Identify which cell holds the provided text, then report its (x, y) central coordinate. 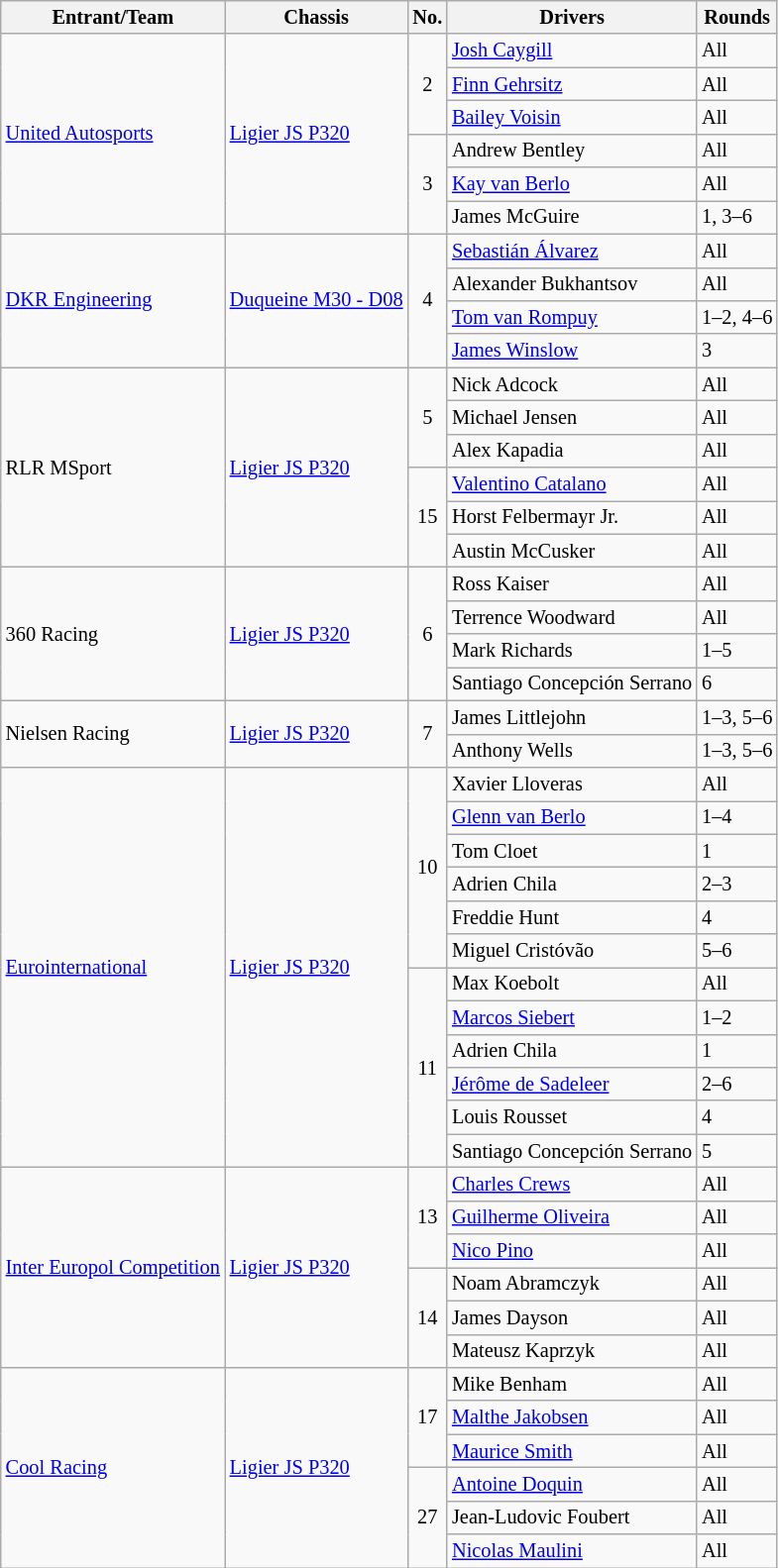
Malthe Jakobsen (572, 1417)
Max Koebolt (572, 984)
RLR MSport (113, 468)
James Dayson (572, 1317)
Cool Racing (113, 1467)
United Autosports (113, 134)
James McGuire (572, 217)
Bailey Voisin (572, 117)
James Winslow (572, 351)
Nielsen Racing (113, 733)
Inter Europol Competition (113, 1267)
Nico Pino (572, 1251)
Louis Rousset (572, 1117)
7 (427, 733)
14 (427, 1317)
Austin McCusker (572, 551)
2–3 (737, 884)
Glenn van Berlo (572, 817)
Michael Jensen (572, 417)
Jérôme de Sadeleer (572, 1084)
Finn Gehrsitz (572, 84)
Kay van Berlo (572, 184)
Chassis (317, 17)
1, 3–6 (737, 217)
Xavier Lloveras (572, 784)
Tom van Rompuy (572, 317)
Mike Benham (572, 1384)
13 (427, 1216)
Noam Abramczyk (572, 1284)
Maurice Smith (572, 1451)
Jean-Ludovic Foubert (572, 1517)
Eurointernational (113, 967)
5–6 (737, 951)
No. (427, 17)
Antoine Doquin (572, 1484)
Horst Felbermayr Jr. (572, 517)
Nicolas Maulini (572, 1551)
Mark Richards (572, 651)
1–5 (737, 651)
Anthony Wells (572, 751)
DKR Engineering (113, 301)
17 (427, 1416)
Alexander Bukhantsov (572, 284)
Entrant/Team (113, 17)
Sebastián Álvarez (572, 251)
Andrew Bentley (572, 151)
1–4 (737, 817)
James Littlejohn (572, 717)
Ross Kaiser (572, 583)
15 (427, 517)
10 (427, 867)
2 (427, 83)
Freddie Hunt (572, 917)
Tom Cloet (572, 851)
Terrence Woodward (572, 617)
Nick Adcock (572, 384)
27 (427, 1517)
Guilherme Oliveira (572, 1217)
Rounds (737, 17)
Josh Caygill (572, 51)
Marcos Siebert (572, 1017)
1–2, 4–6 (737, 317)
Drivers (572, 17)
Valentino Catalano (572, 484)
Miguel Cristóvão (572, 951)
360 Racing (113, 634)
Mateusz Kaprzyk (572, 1351)
Alex Kapadia (572, 451)
Charles Crews (572, 1184)
Duqueine M30 - D08 (317, 301)
1–2 (737, 1017)
2–6 (737, 1084)
11 (427, 1067)
